Locate the cell with the specified text and output its [x, y] center coordinate. 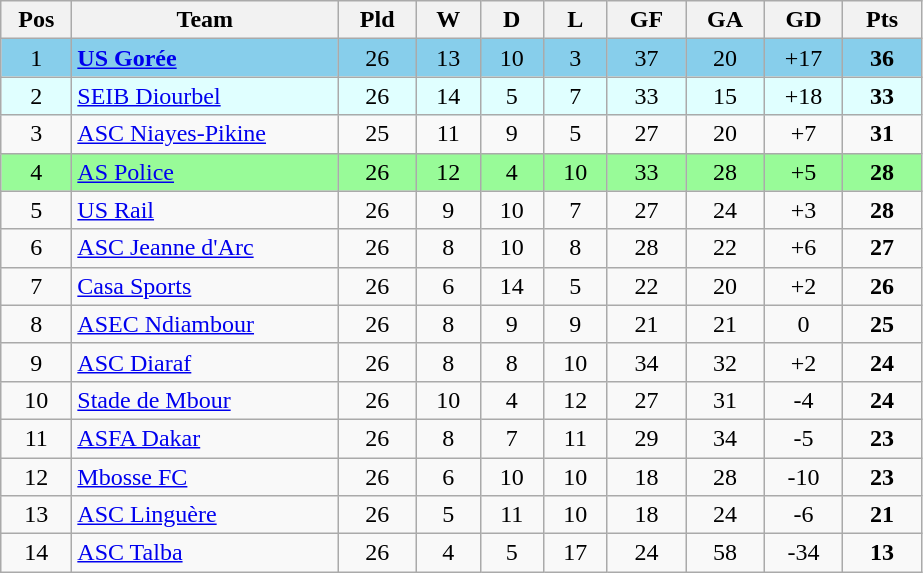
Stade de Mbour [205, 400]
ASC Linguère [205, 515]
32 [726, 362]
GF [646, 20]
W [448, 20]
Pts [882, 20]
+17 [804, 58]
D [512, 20]
-5 [804, 438]
58 [726, 553]
GD [804, 20]
+6 [804, 248]
+3 [804, 210]
-4 [804, 400]
15 [726, 96]
2 [36, 96]
+5 [804, 172]
US Gorée [205, 58]
GA [726, 20]
AS Police [205, 172]
Team [205, 20]
ASC Niayes-Pikine [205, 134]
ASC Diaraf [205, 362]
+18 [804, 96]
+7 [804, 134]
ASEC Ndiambour [205, 324]
ASC Jeanne d'Arc [205, 248]
Casa Sports [205, 286]
37 [646, 58]
17 [576, 553]
Mbosse FC [205, 477]
US Rail [205, 210]
ASFA Dakar [205, 438]
Pos [36, 20]
Pld [378, 20]
29 [646, 438]
0 [804, 324]
1 [36, 58]
L [576, 20]
-10 [804, 477]
-34 [804, 553]
ASC Talba [205, 553]
-6 [804, 515]
SEIB Diourbel [205, 96]
36 [882, 58]
